Provide the [X, Y] coordinate of the cell's center where the given text is located.  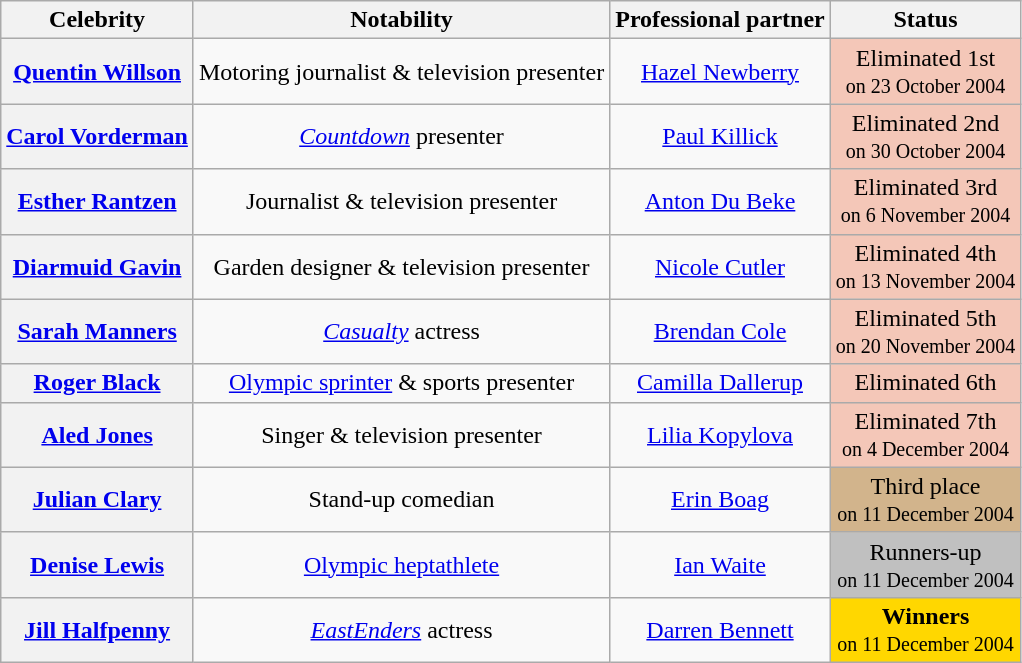
Status [925, 20]
Eliminated 7thon 4 December 2004 [925, 434]
Esther Rantzen [98, 202]
Celebrity [98, 20]
Brendan Cole [720, 332]
Paul Killick [720, 136]
Winnerson 11 December 2004 [925, 630]
Casualty actress [401, 332]
Eliminated 5thon 20 November 2004 [925, 332]
Hazel Newberry [720, 72]
Lilia Kopylova [720, 434]
Erin Boag [720, 500]
Camilla Dallerup [720, 383]
Jill Halfpenny [98, 630]
Runners-upon 11 December 2004 [925, 564]
Quentin Willson [98, 72]
Roger Black [98, 383]
Ian Waite [720, 564]
Julian Clary [98, 500]
Denise Lewis [98, 564]
Eliminated 2ndon 30 October 2004 [925, 136]
Garden designer & television presenter [401, 266]
Olympic sprinter & sports presenter [401, 383]
Sarah Manners [98, 332]
Professional partner [720, 20]
Eliminated 6th [925, 383]
Countdown presenter [401, 136]
Anton Du Beke [720, 202]
Notability [401, 20]
Nicole Cutler [720, 266]
Journalist & television presenter [401, 202]
Olympic heptathlete [401, 564]
Stand-up comedian [401, 500]
Singer & television presenter [401, 434]
Diarmuid Gavin [98, 266]
Aled Jones [98, 434]
Motoring journalist & television presenter [401, 72]
Eliminated 1ston 23 October 2004 [925, 72]
Eliminated 4thon 13 November 2004 [925, 266]
Eliminated 3rdon 6 November 2004 [925, 202]
Darren Bennett [720, 630]
Carol Vorderman [98, 136]
Third placeon 11 December 2004 [925, 500]
EastEnders actress [401, 630]
